Capture the cell that displays the provided text and extract its (X, Y) central coordinate. 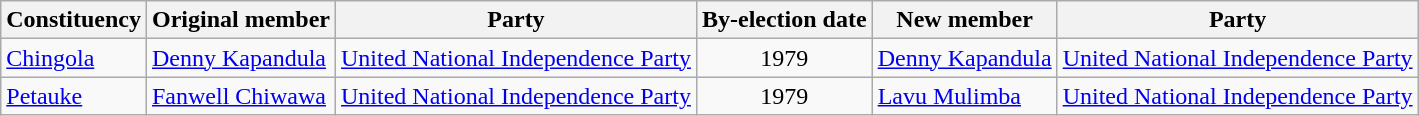
Petauke (74, 96)
Lavu Mulimba (964, 96)
Constituency (74, 20)
By-election date (784, 20)
Chingola (74, 58)
New member (964, 20)
Original member (240, 20)
Fanwell Chiwawa (240, 96)
